Provide the (x, y) coordinate of the cell's center where the given text is located.  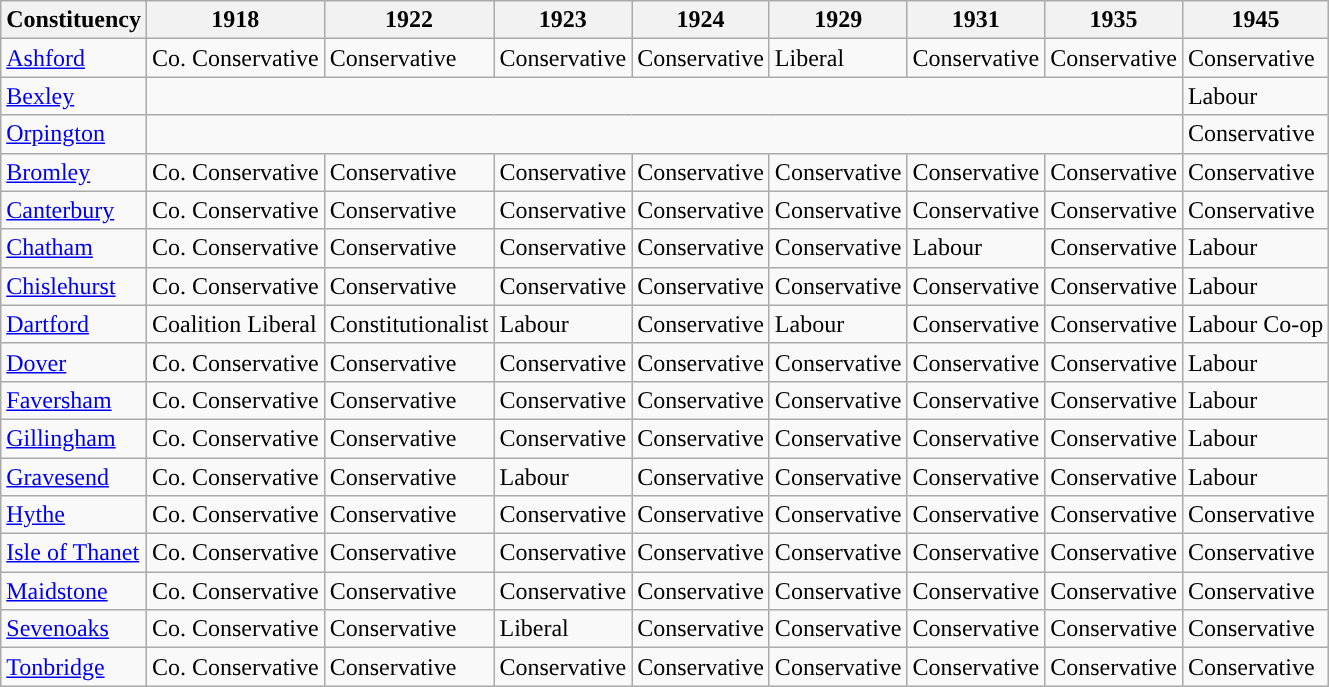
1923 (563, 20)
Ashford (74, 58)
1922 (409, 20)
Maidstone (74, 591)
Gillingham (74, 438)
Dartford (74, 324)
1935 (1114, 20)
1918 (235, 20)
Bromley (74, 172)
Labour Co-op (1255, 324)
1924 (701, 20)
Sevenoaks (74, 629)
Orpington (74, 134)
Faversham (74, 400)
1931 (976, 20)
1929 (838, 20)
Tonbridge (74, 667)
Gravesend (74, 477)
Chatham (74, 248)
Bexley (74, 96)
1945 (1255, 20)
Isle of Thanet (74, 553)
Constitutionalist (409, 324)
Canterbury (74, 210)
Dover (74, 362)
Hythe (74, 515)
Chislehurst (74, 286)
Coalition Liberal (235, 324)
Constituency (74, 20)
